Return [x, y] of the center of cell containing provided text 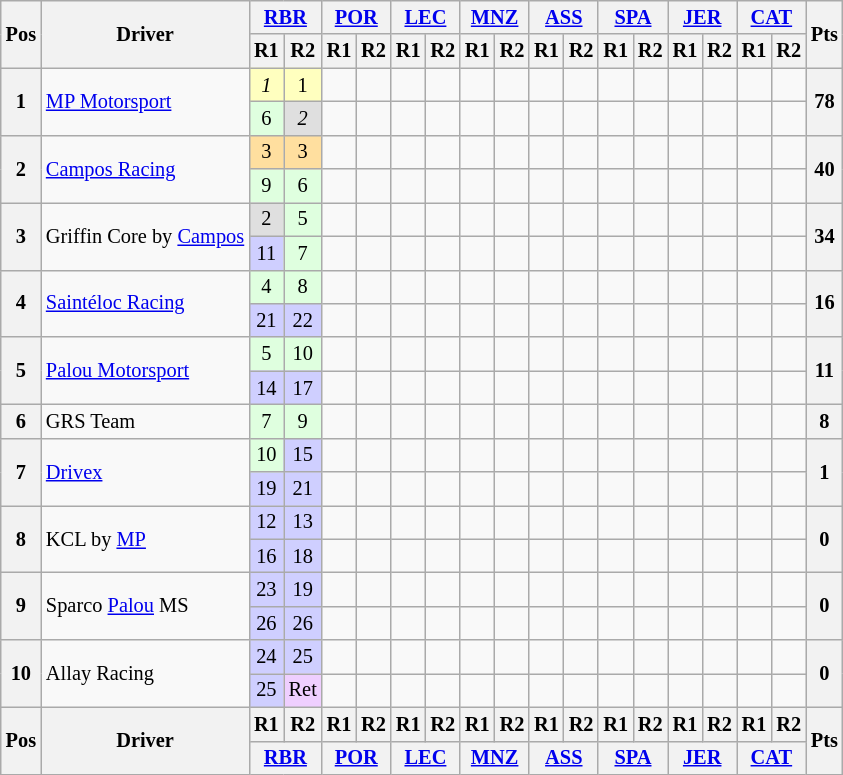
Palou Motorsport [145, 370]
Allay Racing [145, 674]
17 [303, 388]
Griffin Core by Campos [145, 236]
Campos Racing [145, 168]
23 [266, 589]
MP Motorsport [145, 102]
13 [303, 522]
Saintéloc Racing [145, 304]
15 [303, 455]
GRS Team [145, 421]
22 [303, 320]
Ret [303, 690]
34 [824, 236]
12 [266, 522]
Sparco Palou MS [145, 606]
Drivex [145, 472]
KCL by MP [145, 538]
18 [303, 556]
24 [266, 657]
14 [266, 388]
78 [824, 102]
40 [824, 168]
